Locate the cell with the specified text and output its [x, y] center coordinate. 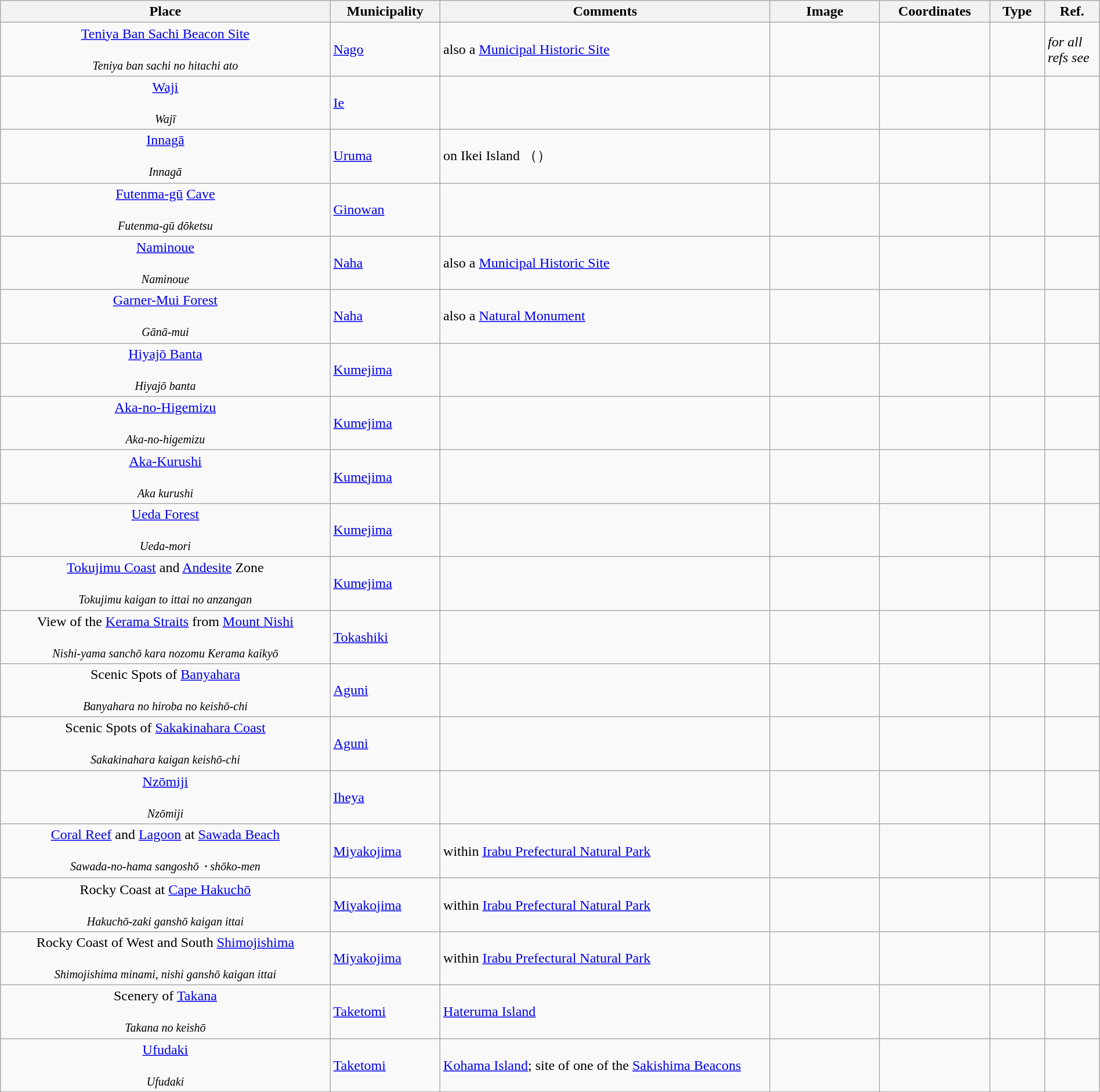
Ref. [1072, 12]
Rocky Coast at Cape HakuchōHakuchō-zaki ganshō kaigan ittai [165, 905]
NzōmijiNzōmiji [165, 797]
for all refs see [1072, 49]
Ueda ForestUeda-mori [165, 530]
Hateruma Island [605, 1011]
Tokashiki [385, 637]
NaminoueNaminoue [165, 263]
InnagāInnagā [165, 156]
Kohama Island; site of one of the Sakishima Beacons [605, 1065]
UfudakiUfudaki [165, 1065]
Nago [385, 49]
WajiWajī [165, 103]
Rocky Coast of West and South ShimojishimaShimojishima minami, nishi ganshō kaigan ittai [165, 958]
Aka-KurushiAka kurushi [165, 476]
Place [165, 12]
Scenic Spots of Sakakinahara CoastSakakinahara kaigan keishō-chi [165, 744]
Coral Reef and Lagoon at Sawada BeachSawada-no-hama sangoshō・shōko-men [165, 851]
on Ikei Island （） [605, 156]
Scenery of TakanaTakana no keishō [165, 1011]
Garner-Mui ForestGānā-mui [165, 316]
Scenic Spots of BanyaharaBanyahara no hiroba no keishō-chi [165, 690]
Aka-no-HigemizuAka-no-higemizu [165, 423]
View of the Kerama Straits from Mount NishiNishi-yama sanchō kara nozomu Kerama kaikyō [165, 637]
Municipality [385, 12]
Teniya Ban Sachi Beacon SiteTeniya ban sachi no hitachi ato [165, 49]
Iheya [385, 797]
Ie [385, 103]
Type [1018, 12]
also a Natural Monument [605, 316]
Comments [605, 12]
Tokujimu Coast and Andesite ZoneTokujimu kaigan to ittai no anzangan [165, 583]
Uruma [385, 156]
Ginowan [385, 209]
Futenma-gū CaveFutenma-gū dōketsu [165, 209]
Coordinates [934, 12]
Image [825, 12]
Hiyajō BantaHiyajō banta [165, 370]
